Determine the (X, Y) coordinate at the center of the cell enclosing the given text.  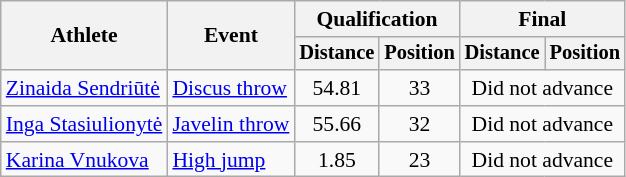
Event (230, 36)
32 (419, 124)
Discus throw (230, 88)
Zinaida Sendriūtė (84, 88)
55.66 (336, 124)
Athlete (84, 36)
33 (419, 88)
Javelin throw (230, 124)
Final (542, 19)
Inga Stasiulionytė (84, 124)
Qualification (376, 19)
54.81 (336, 88)
